Detect which cell encompasses the target text, then output its [X, Y] center coordinate. 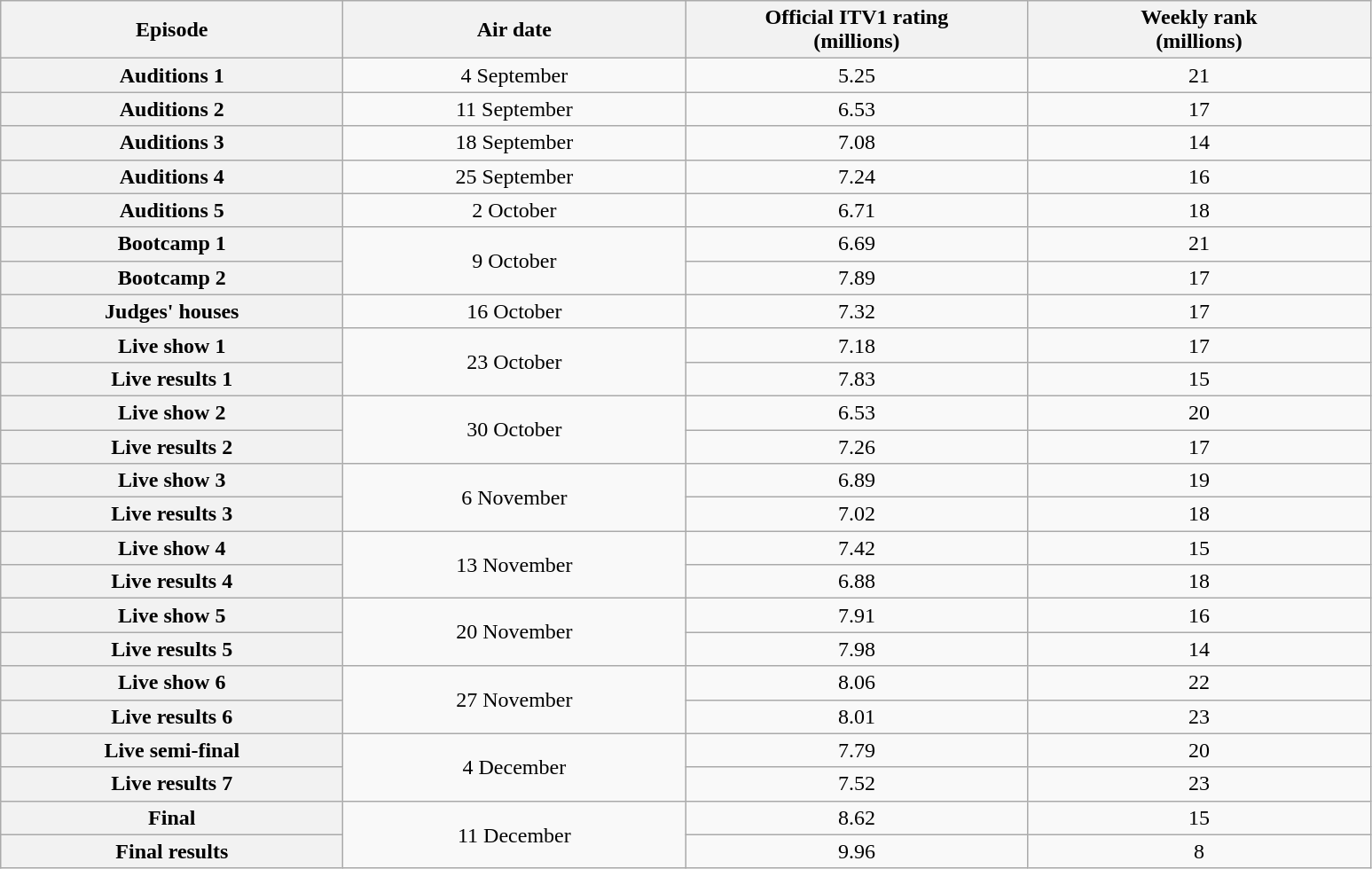
18 September [514, 143]
Official ITV1 rating(millions) [857, 30]
13 November [514, 565]
Live show 2 [172, 412]
7.89 [857, 278]
23 October [514, 362]
Air date [514, 30]
Live show 3 [172, 481]
6 November [514, 497]
Live results 7 [172, 784]
Live results 5 [172, 649]
7.42 [857, 548]
Final results [172, 851]
7.26 [857, 446]
7.52 [857, 784]
27 November [514, 700]
7.91 [857, 615]
19 [1199, 481]
Bootcamp 1 [172, 244]
Live results 4 [172, 582]
20 November [514, 632]
Auditions 2 [172, 109]
Live semi-final [172, 750]
8.06 [857, 683]
16 October [514, 311]
Auditions 5 [172, 210]
22 [1199, 683]
25 September [514, 176]
8.62 [857, 818]
Live show 1 [172, 345]
6.71 [857, 210]
Live results 1 [172, 379]
7.24 [857, 176]
9 October [514, 261]
7.83 [857, 379]
Live results 2 [172, 446]
6.69 [857, 244]
7.08 [857, 143]
Live show 5 [172, 615]
4 December [514, 767]
6.89 [857, 481]
6.88 [857, 582]
Episode [172, 30]
Bootcamp 2 [172, 278]
Live results 3 [172, 514]
Judges' houses [172, 311]
11 December [514, 834]
Live results 6 [172, 716]
Weekly rank(millions) [1199, 30]
Live show 4 [172, 548]
8.01 [857, 716]
7.32 [857, 311]
Auditions 1 [172, 75]
11 September [514, 109]
7.18 [857, 345]
7.02 [857, 514]
7.79 [857, 750]
7.98 [857, 649]
5.25 [857, 75]
30 October [514, 429]
2 October [514, 210]
9.96 [857, 851]
Live show 6 [172, 683]
4 September [514, 75]
Auditions 4 [172, 176]
Auditions 3 [172, 143]
8 [1199, 851]
Final [172, 818]
